Provide the [x, y] coordinate of the cell's center where the given text is located.  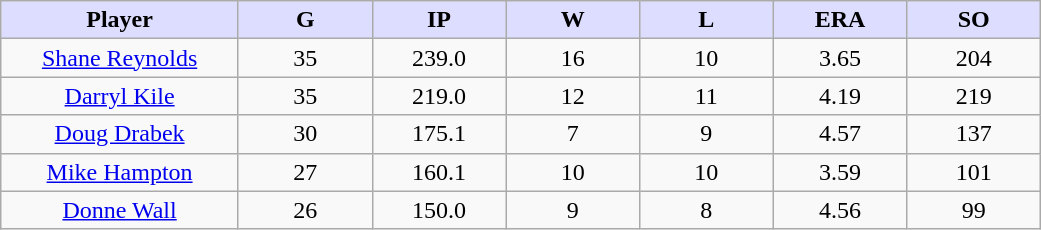
27 [305, 172]
99 [974, 210]
Shane Reynolds [120, 58]
30 [305, 134]
150.0 [439, 210]
239.0 [439, 58]
Mike Hampton [120, 172]
4.19 [840, 96]
SO [974, 20]
Player [120, 20]
Darryl Kile [120, 96]
101 [974, 172]
137 [974, 134]
7 [573, 134]
L [706, 20]
219 [974, 96]
4.57 [840, 134]
175.1 [439, 134]
219.0 [439, 96]
160.1 [439, 172]
204 [974, 58]
16 [573, 58]
26 [305, 210]
IP [439, 20]
8 [706, 210]
3.59 [840, 172]
4.56 [840, 210]
Donne Wall [120, 210]
W [573, 20]
12 [573, 96]
ERA [840, 20]
3.65 [840, 58]
Doug Drabek [120, 134]
11 [706, 96]
G [305, 20]
